Search for the cell housing the specified text and yield its (x, y) center coordinate. 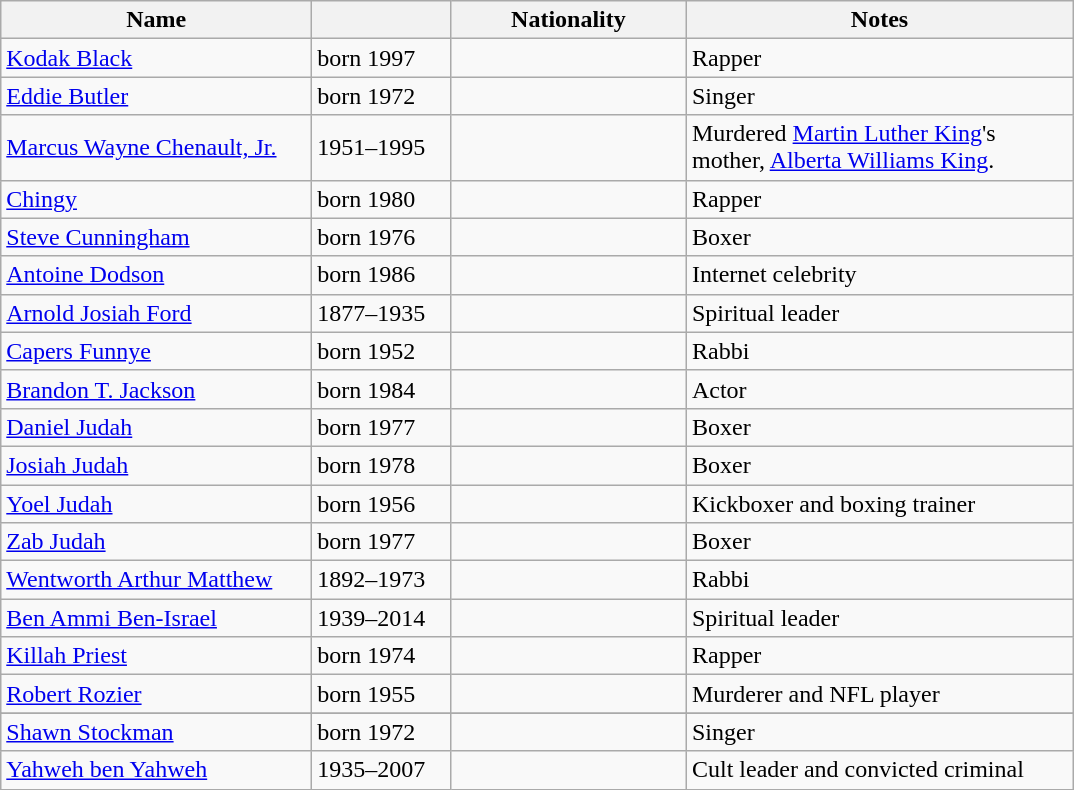
Wentworth Arthur Matthew (156, 580)
born 1984 (382, 389)
Capers Funnye (156, 351)
Yoel Judah (156, 503)
Chingy (156, 199)
born 1978 (382, 465)
born 1952 (382, 351)
Robert Rozier (156, 694)
1935–2007 (382, 770)
born 1980 (382, 199)
Daniel Judah (156, 427)
Steve Cunningham (156, 237)
born 1974 (382, 656)
Notes (879, 20)
Nationality (568, 20)
born 1956 (382, 503)
1877–1935 (382, 313)
Internet celebrity (879, 275)
Brandon T. Jackson (156, 389)
Cult leader and convicted criminal (879, 770)
born 1997 (382, 58)
Antoine Dodson (156, 275)
born 1976 (382, 237)
Kodak Black (156, 58)
born 1955 (382, 694)
Yahweh ben Yahweh (156, 770)
Murdered Martin Luther King's mother, Alberta Williams King. (879, 148)
1892–1973 (382, 580)
Kickboxer and boxing trainer (879, 503)
Josiah Judah (156, 465)
Ben Ammi Ben-Israel (156, 618)
Eddie Butler (156, 96)
Shawn Stockman (156, 732)
1939–2014 (382, 618)
Actor (879, 389)
Zab Judah (156, 542)
Marcus Wayne Chenault, Jr. (156, 148)
Murderer and NFL player (879, 694)
Arnold Josiah Ford (156, 313)
Killah Priest (156, 656)
born 1986 (382, 275)
Name (156, 20)
1951–1995 (382, 148)
